Search for the cell housing the specified text and yield its (x, y) center coordinate. 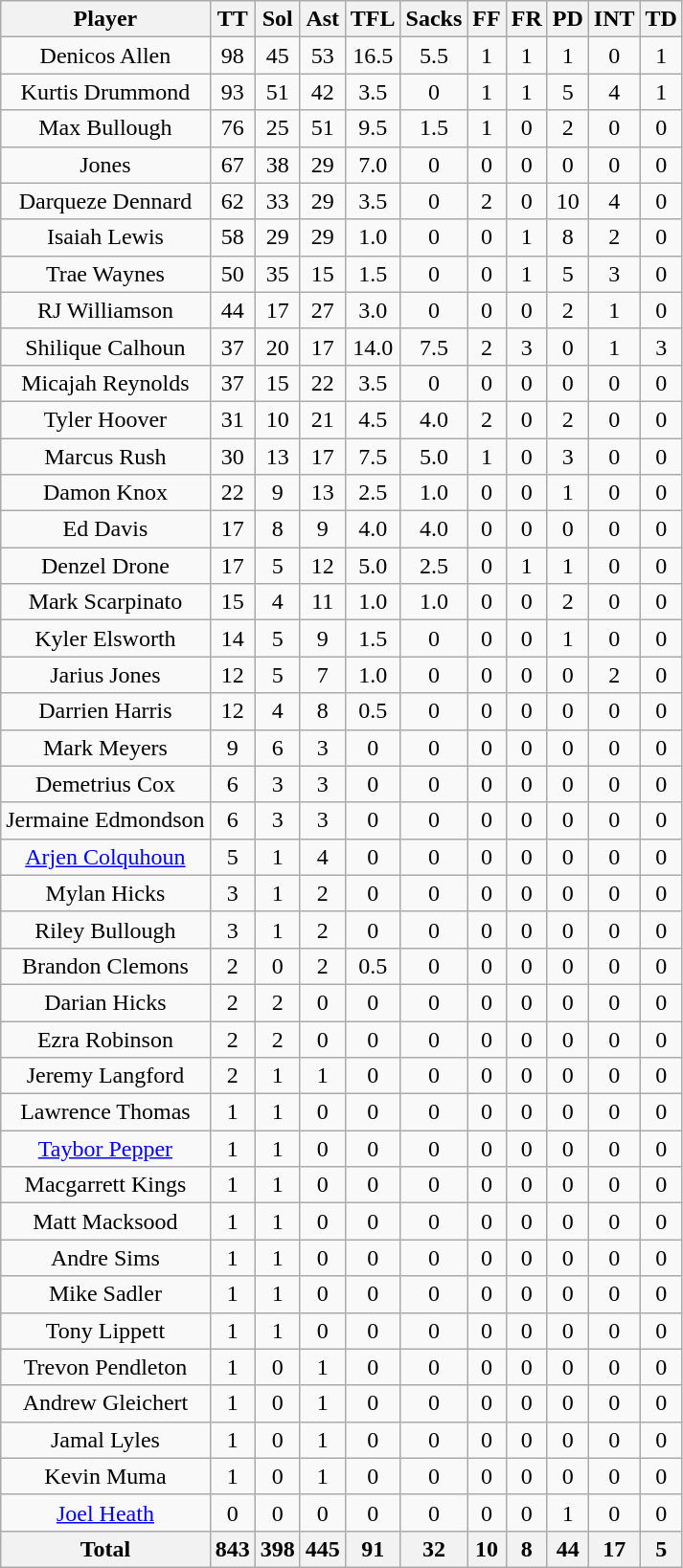
Marcus Rush (105, 457)
76 (232, 128)
Sacks (434, 19)
4.5 (373, 419)
TFL (373, 19)
14 (232, 638)
TT (232, 19)
Jeremy Langford (105, 1076)
Ed Davis (105, 529)
Trae Waynes (105, 274)
25 (278, 128)
Kyler Elsworth (105, 638)
Macgarrett Kings (105, 1185)
9.5 (373, 128)
Kurtis Drummond (105, 92)
5.5 (434, 56)
7.0 (373, 165)
Tyler Hoover (105, 419)
Shilique Calhoun (105, 347)
FF (487, 19)
PD (567, 19)
31 (232, 419)
3.0 (373, 310)
35 (278, 274)
45 (278, 56)
27 (322, 310)
Total (105, 1549)
98 (232, 56)
Max Bullough (105, 128)
Denicos Allen (105, 56)
Darian Hicks (105, 1002)
Denzel Drone (105, 566)
Joel Heath (105, 1512)
TD (661, 19)
Jones (105, 165)
32 (434, 1549)
Mark Meyers (105, 748)
RJ Williamson (105, 310)
445 (322, 1549)
FR (527, 19)
Sol (278, 19)
Kevin Muma (105, 1476)
93 (232, 92)
Player (105, 19)
INT (614, 19)
7 (322, 675)
14.0 (373, 347)
Riley Bullough (105, 930)
Andrew Gleichert (105, 1403)
38 (278, 165)
53 (322, 56)
Tony Lippett (105, 1331)
Demetrius Cox (105, 784)
62 (232, 201)
Lawrence Thomas (105, 1112)
Mark Scarpinato (105, 602)
91 (373, 1549)
33 (278, 201)
20 (278, 347)
16.5 (373, 56)
398 (278, 1549)
Ast (322, 19)
30 (232, 457)
Darqueze Dennard (105, 201)
Micajah Reynolds (105, 383)
843 (232, 1549)
Mike Sadler (105, 1294)
Taybor Pepper (105, 1149)
Matt Macksood (105, 1221)
21 (322, 419)
Mylan Hicks (105, 893)
Isaiah Lewis (105, 237)
67 (232, 165)
Jamal Lyles (105, 1440)
58 (232, 237)
Jermaine Edmondson (105, 820)
Brandon Clemons (105, 966)
Arjen Colquhoun (105, 857)
Jarius Jones (105, 675)
Damon Knox (105, 493)
42 (322, 92)
Andre Sims (105, 1258)
Trevon Pendleton (105, 1367)
11 (322, 602)
Darrien Harris (105, 711)
50 (232, 274)
Ezra Robinson (105, 1039)
